Locate the cell with the specified text and output its [x, y] center coordinate. 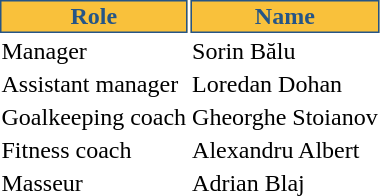
Gheorghe Stoianov [286, 117]
Goalkeeping coach [94, 117]
Role [94, 16]
Manager [94, 51]
Fitness coach [94, 150]
Name [286, 16]
Loredan Dohan [286, 84]
Alexandru Albert [286, 150]
Sorin Bălu [286, 51]
Assistant manager [94, 84]
